Search for the cell housing the specified text and yield its (X, Y) center coordinate. 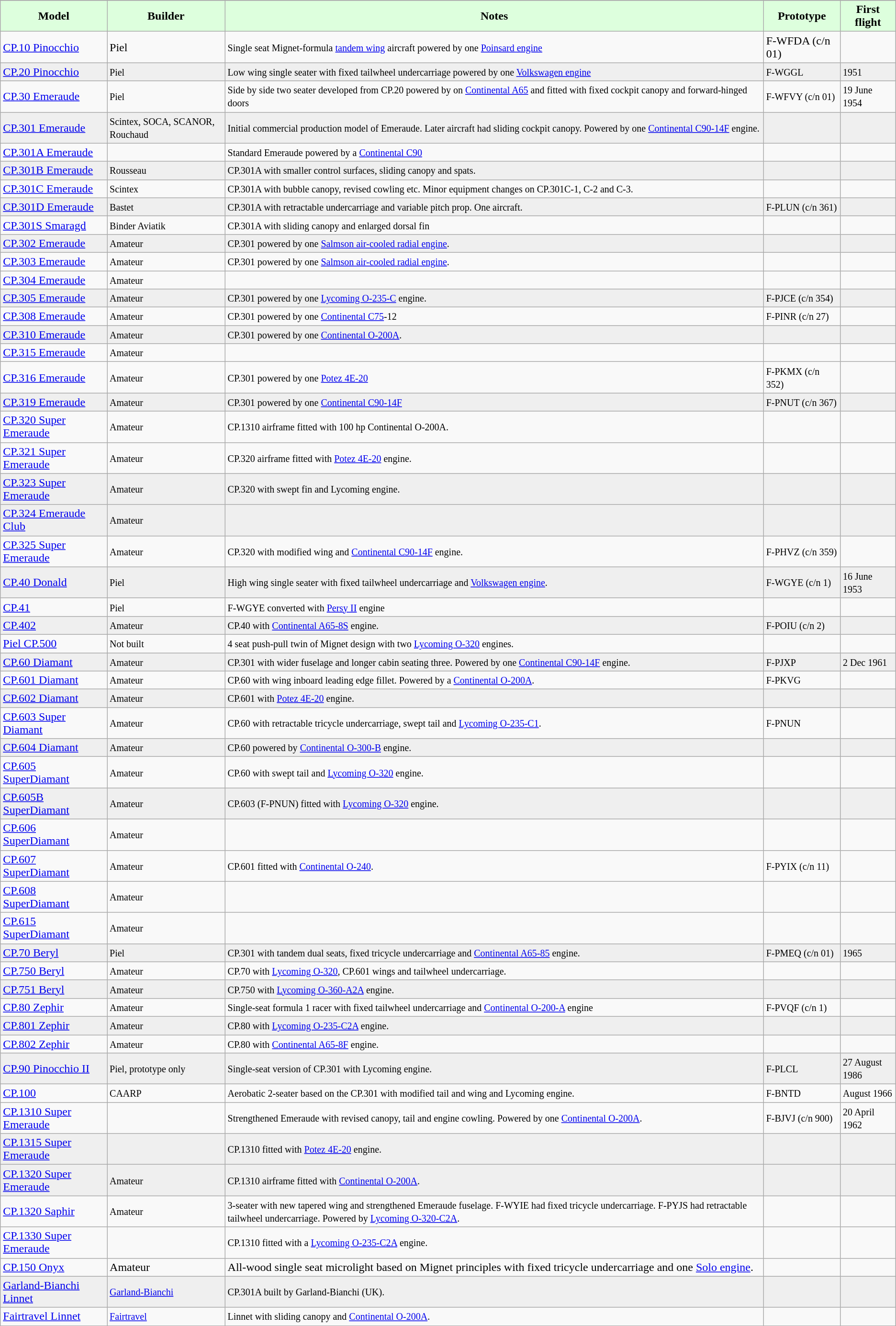
F-PVQF (c/n 1) (802, 1007)
CP.301D Emeraude (54, 207)
CP.1310 Super Emeraude (54, 1118)
F-PLUN (c/n 361) (802, 207)
CP.301 powered by one Potez 4E-20 (494, 377)
CP.10 Pinocchio (54, 47)
F-PLCL (802, 1068)
Low wing single seater with fixed tailwheel undercarriage powered by one Volkswagen engine (494, 72)
All-wood single seat microlight based on Mignet principles with fixed tricycle undercarriage and one Solo engine. (494, 1267)
CP.315 Emeraude (54, 353)
CP.90 Pinocchio II (54, 1068)
CP.60 powered by Continental O-300-B engine. (494, 748)
CP.60 with swept tail and Lycoming O-320 engine. (494, 773)
Aerobatic 2-seater based on the CP.301 with modified tail and wing and Lycoming engine. (494, 1093)
CP.607 SuperDiamant (54, 865)
CP.603 (F-PNUN) fitted with Lycoming O-320 engine. (494, 803)
CP.1310 airframe fitted with 100 hp Continental O-200A. (494, 427)
F-POIU (c/n 2) (802, 625)
CP.301 with wider fuselage and longer cabin seating three. Powered by one Continental C90-14F engine. (494, 662)
Linnet with sliding canopy and Continental O-200A. (494, 1316)
CP.750 with Lycoming O-360-A2A engine. (494, 989)
F-PJCE (c/n 354) (802, 298)
Standard Emeraude powered by a Continental C90 (494, 152)
F-WGYE converted with Persy II engine (494, 607)
CP.603 Super Diamant (54, 723)
Fairtravel (167, 1316)
CP.601 fitted with Continental O-240. (494, 865)
F-PNUN (802, 723)
F-PNUT (c/n 367) (802, 402)
CP.301 powered by one Lycoming O-235-C engine. (494, 298)
CP.308 Emeraude (54, 316)
CP.30 Emeraude (54, 97)
CP.304 Emeraude (54, 280)
Single seat Mignet-formula tandem wing aircraft powered by one Poinsard engine (494, 47)
CP.608 SuperDiamant (54, 897)
CP.321 Super Emeraude (54, 458)
F-PHVZ (c/n 359) (802, 551)
F-PKMX (c/n 352) (802, 377)
CP.301 powered by one Continental C90-14F (494, 402)
CP.324 Emeraude Club (54, 520)
CP.70 with Lycoming O-320, CP.601 wings and tailwheel undercarriage. (494, 971)
F-WFDA (c/n 01) (802, 47)
CP.60 with wing inboard leading edge fillet. Powered by a Continental O-200A. (494, 680)
CP.150 Onyx (54, 1267)
CP.80 Zephir (54, 1007)
1965 (868, 953)
Side by side two seater developed from CP.20 powered by on Continental A65 and fitted with fixed cockpit canopy and forward-hinged doors (494, 97)
CP.1310 fitted with Potez 4E-20 engine. (494, 1149)
Scintex, SOCA, SCANOR, Rouchaud (167, 127)
CP.301A with sliding canopy and enlarged dorsal fin (494, 225)
CP.320 with swept fin and Lycoming engine. (494, 489)
4 seat push-pull twin of Mignet design with two Lycoming O-320 engines. (494, 643)
CP.40 with Continental A65-8S engine. (494, 625)
19 June 1954 (868, 97)
F-WGGL (802, 72)
CP.303 Emeraude (54, 261)
Notes (494, 16)
Prototype (802, 16)
Piel, prototype only (167, 1068)
CP.1310 fitted with a Lycoming O-235-C2A engine. (494, 1243)
CP.1315 Super Emeraude (54, 1149)
CP.320 airframe fitted with Potez 4E-20 engine. (494, 458)
Piel CP.500 (54, 643)
CP.301A with smaller control surfaces, sliding canopy and spats. (494, 170)
Binder Aviatik (167, 225)
CP.310 Emeraude (54, 335)
August 1966 (868, 1093)
CP.302 Emeraude (54, 243)
CP.323 Super Emeraude (54, 489)
CP.301A Emeraude (54, 152)
16 June 1953 (868, 582)
CP.305 Emeraude (54, 298)
CP.1320 Saphir (54, 1211)
CP.301C Emeraude (54, 189)
CAARP (167, 1093)
CP.604 Diamant (54, 748)
First flight (868, 16)
Not built (167, 643)
F-PINR (c/n 27) (802, 316)
Initial commercial production model of Emeraude. Later aircraft had sliding cockpit canopy. Powered by one Continental C90-14F engine. (494, 127)
Bastet (167, 207)
Fairtravel Linnet (54, 1316)
F-PMEQ (c/n 01) (802, 953)
Scintex (167, 189)
Rousseau (167, 170)
CP.70 Beryl (54, 953)
CP.80 with Continental A65-8F engine. (494, 1044)
CP.301 Emeraude (54, 127)
CP.60 Diamant (54, 662)
CP.1330 Super Emeraude (54, 1243)
Single-seat formula 1 racer with fixed tailwheel undercarriage and Continental O-200-A engine (494, 1007)
Builder (167, 16)
CP.316 Emeraude (54, 377)
CP.1320 Super Emeraude (54, 1180)
CP.301A with bubble canopy, revised cowling etc. Minor equipment changes on CP.301C-1, C-2 and C-3. (494, 189)
Garland-Bianchi Linnet (54, 1292)
CP.325 Super Emeraude (54, 551)
27 August 1986 (868, 1068)
Garland-Bianchi (167, 1292)
CP.802 Zephir (54, 1044)
CP.1310 airframe fitted with Continental O-200A. (494, 1180)
CP.601 with Potez 4E-20 engine. (494, 698)
F-PKVG (802, 680)
CP.605 SuperDiamant (54, 773)
CP.301A built by Garland-Bianchi (UK). (494, 1292)
CP.602 Diamant (54, 698)
CP.301B Emeraude (54, 170)
CP.301 with tandem dual seats, fixed tricycle undercarriage and Continental A65-85 engine. (494, 953)
F-WGYE (c/n 1) (802, 582)
CP.80 with Lycoming O-235-C2A engine. (494, 1025)
CP.750 Beryl (54, 971)
CP.402 (54, 625)
Model (54, 16)
CP.100 (54, 1093)
CP.301A with retractable undercarriage and variable pitch prop. One aircraft. (494, 207)
CP.606 SuperDiamant (54, 835)
CP.301 powered by one Continental O-200A. (494, 335)
CP.751 Beryl (54, 989)
20 April 1962 (868, 1118)
CP.801 Zephir (54, 1025)
Single-seat version of CP.301 with Lycoming engine. (494, 1068)
CP.615 SuperDiamant (54, 928)
CP.40 Donald (54, 582)
CP.41 (54, 607)
F-BJVJ (c/n 900) (802, 1118)
2 Dec 1961 (868, 662)
Strengthened Emeraude with revised canopy, tail and engine cowling. Powered by one Continental O-200A. (494, 1118)
CP.60 with retractable tricycle undercarriage, swept tail and Lycoming O-235-C1. (494, 723)
CP.320 with modified wing and Continental C90-14F engine. (494, 551)
F-WFVY (c/n 01) (802, 97)
CP.301 powered by one Continental C75-12 (494, 316)
CP.601 Diamant (54, 680)
CP.605B SuperDiamant (54, 803)
High wing single seater with fixed tailwheel undercarriage and Volkswagen engine. (494, 582)
CP.20 Pinocchio (54, 72)
CP.319 Emeraude (54, 402)
CP.320 Super Emeraude (54, 427)
F-BNTD (802, 1093)
1951 (868, 72)
CP.301S Smaragd (54, 225)
F-PYIX (c/n 11) (802, 865)
F-PJXP (802, 662)
